Provide the (X, Y) coordinate of the cell's center where the given text is located.  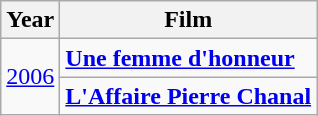
Film (188, 20)
L'Affaire Pierre Chanal (188, 96)
Une femme d'honneur (188, 58)
2006 (30, 77)
Year (30, 20)
